Extract the (X, Y) coordinate from the center of the cell holding the provided text.  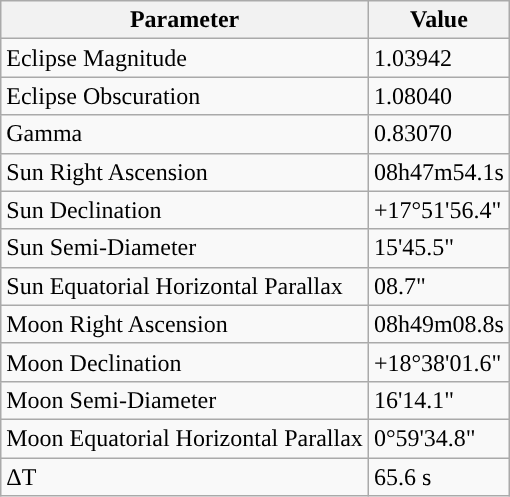
Gamma (185, 134)
Moon Semi-Diameter (185, 400)
+18°38'01.6" (438, 362)
Parameter (185, 20)
1.03942 (438, 58)
0°59'34.8" (438, 438)
Eclipse Obscuration (185, 96)
1.08040 (438, 96)
Moon Right Ascension (185, 324)
0.83070 (438, 134)
Moon Declination (185, 362)
Sun Right Ascension (185, 172)
08.7" (438, 286)
Sun Declination (185, 210)
08h47m54.1s (438, 172)
+17°51'56.4" (438, 210)
15'45.5" (438, 248)
65.6 s (438, 477)
Sun Semi-Diameter (185, 248)
Eclipse Magnitude (185, 58)
08h49m08.8s (438, 324)
ΔT (185, 477)
Moon Equatorial Horizontal Parallax (185, 438)
Value (438, 20)
16'14.1" (438, 400)
Sun Equatorial Horizontal Parallax (185, 286)
